Search for the cell housing the specified text and yield its [X, Y] center coordinate. 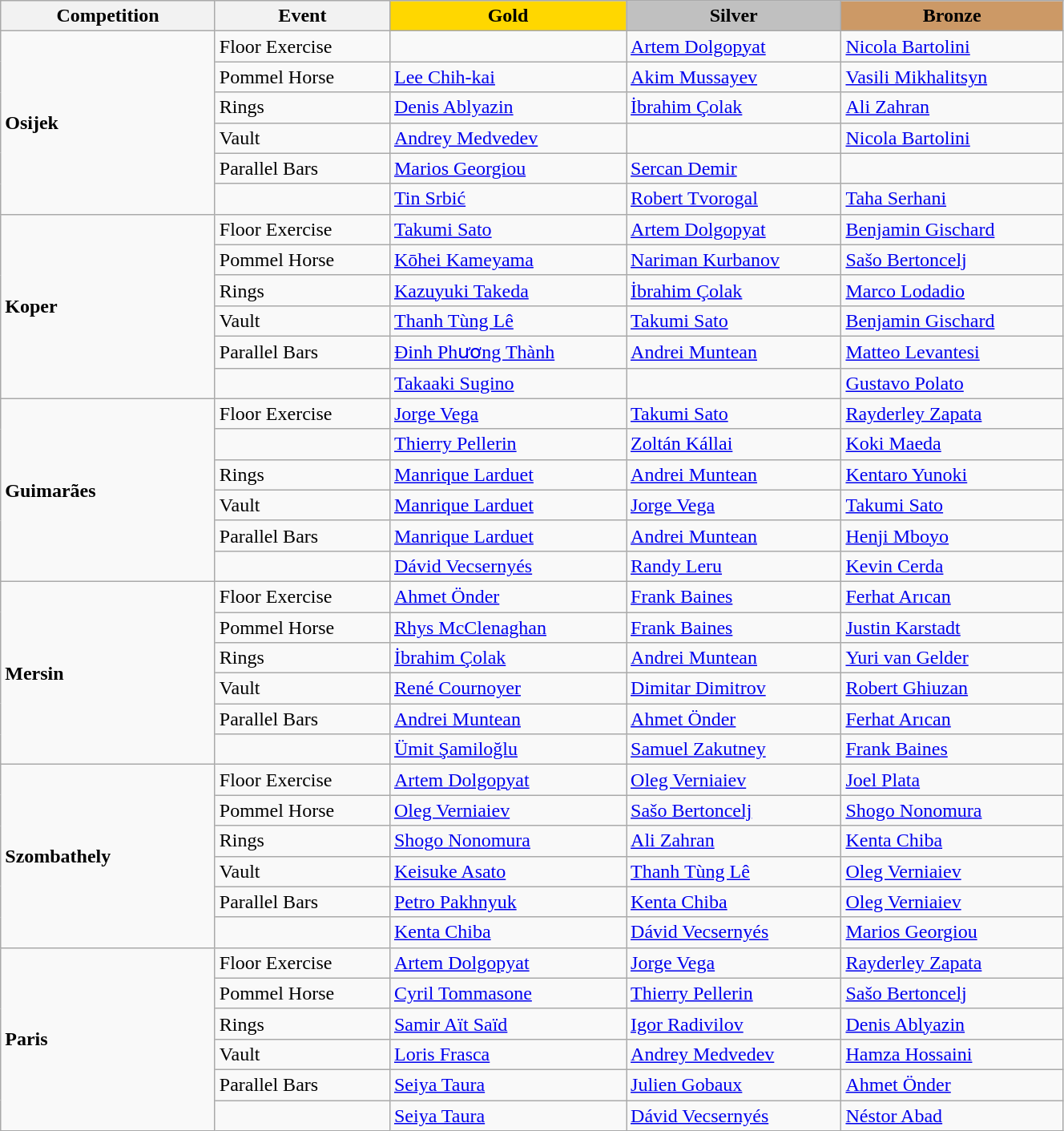
Henji Mboyo [952, 535]
Szombathely [108, 856]
Robert Ghiuzan [952, 689]
Néstor Abad [952, 1115]
Robert Tvorogal [734, 199]
René Cournoyer [508, 689]
Mersin [108, 673]
Kentaro Yunoki [952, 475]
Gustavo Polato [952, 383]
Kōhei Kameyama [508, 260]
Ümit Şamiloğlu [508, 749]
Joel Plata [952, 780]
Matteo Levantesi [952, 352]
Yuri van Gelder [952, 658]
Kazuyuki Takeda [508, 290]
Zoltán Kállai [734, 444]
Randy Leru [734, 566]
Igor Radivilov [734, 1024]
Dimitar Dimitrov [734, 689]
Silver [734, 16]
Takaaki Sugino [508, 383]
Hamza Hossaini [952, 1054]
Koper [108, 306]
Loris Frasca [508, 1054]
Vasili Mikhalitsyn [952, 77]
Competition [108, 16]
Bronze [952, 16]
Gold [508, 16]
Samuel Zakutney [734, 749]
Justin Karstadt [952, 628]
Đinh Phương Thành [508, 352]
Kevin Cerda [952, 566]
Osijek [108, 123]
Samir Aït Saïd [508, 1024]
Koki Maeda [952, 444]
Keisuke Asato [508, 871]
Akim Mussayev [734, 77]
Taha Serhani [952, 199]
Paris [108, 1039]
Nariman Kurbanov [734, 260]
Rhys McClenaghan [508, 628]
Sercan Demir [734, 168]
Lee Chih-kai [508, 77]
Marco Lodadio [952, 290]
Cyril Tommasone [508, 993]
Guimarães [108, 490]
Event [302, 16]
Petro Pakhnyuk [508, 902]
Julien Gobaux [734, 1085]
Tin Srbić [508, 199]
